Return (X, Y) of the center of cell containing provided text 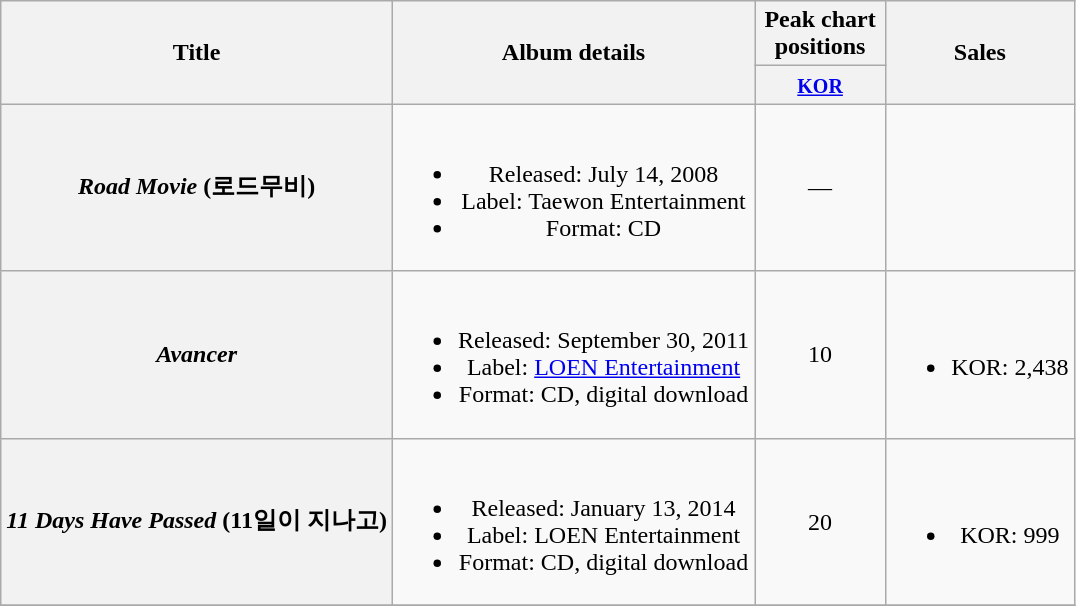
Released: January 13, 2014Label: LOEN EntertainmentFormat: CD, digital download (573, 522)
— (820, 188)
Released: July 14, 2008Label: Taewon EntertainmentFormat: CD (573, 188)
Avancer (197, 354)
Sales (980, 52)
11 Days Have Passed (11일이 지나고) (197, 522)
Title (197, 52)
KOR: 999 (980, 522)
KOR (820, 85)
Album details (573, 52)
Peak chart positions (820, 34)
KOR: 2,438 (980, 354)
10 (820, 354)
20 (820, 522)
Road Movie (로드무비) (197, 188)
Released: September 30, 2011Label: LOEN EntertainmentFormat: CD, digital download (573, 354)
